For the text-containing cell, return its midpoint in [X, Y] coordinate format. 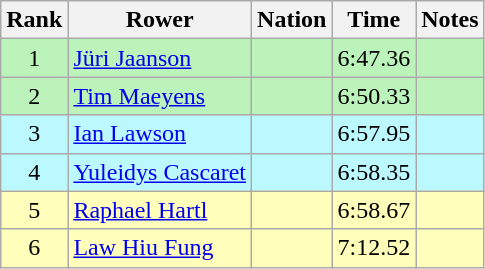
1 [34, 58]
Law Hiu Fung [160, 248]
6:58.35 [374, 172]
Raphael Hartl [160, 210]
Notes [450, 20]
Tim Maeyens [160, 96]
Nation [292, 20]
7:12.52 [374, 248]
4 [34, 172]
Rower [160, 20]
6:57.95 [374, 134]
Jüri Jaanson [160, 58]
6 [34, 248]
Time [374, 20]
6:58.67 [374, 210]
6:47.36 [374, 58]
2 [34, 96]
6:50.33 [374, 96]
5 [34, 210]
Yuleidys Cascaret [160, 172]
Ian Lawson [160, 134]
3 [34, 134]
Rank [34, 20]
